Extract the (X, Y) coordinate from the center of the cell holding the provided text.  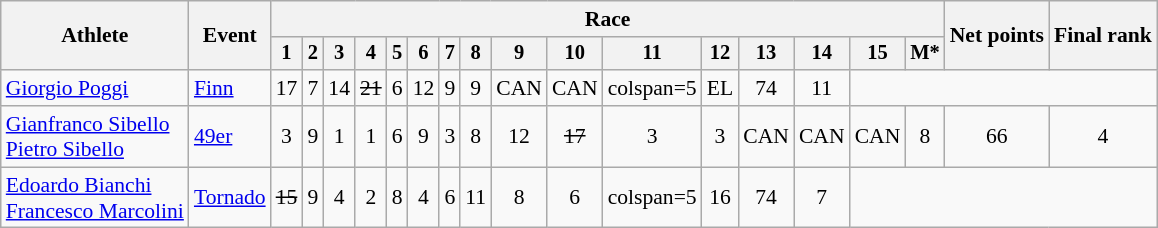
Giorgio Poggi (95, 88)
Gianfranco SibelloPietro Sibello (95, 136)
16 (720, 198)
Tornado (230, 198)
M* (924, 54)
Net points (997, 36)
66 (997, 136)
Race (608, 19)
Event (230, 36)
10 (575, 54)
21 (371, 88)
13 (766, 54)
Finn (230, 88)
Final rank (1103, 36)
49er (230, 136)
Athlete (95, 36)
5 (398, 54)
Edoardo BianchiFrancesco Marcolini (95, 198)
EL (720, 88)
